Provide the (X, Y) coordinate of the cell's center where the given text is located.  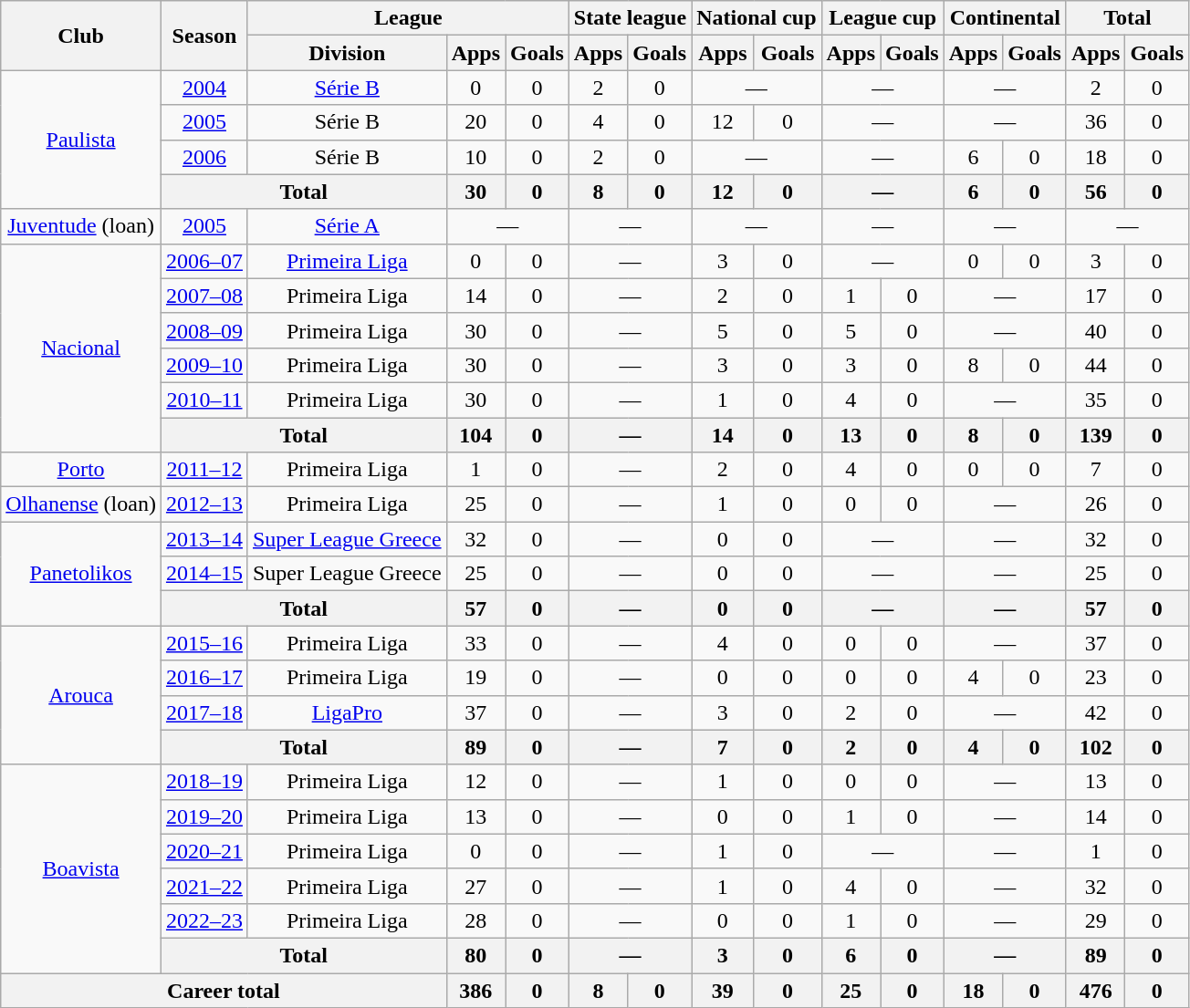
Paulista (81, 140)
26 (1095, 504)
2017–18 (204, 712)
2006–07 (204, 261)
10 (475, 157)
League cup (882, 18)
2006 (204, 157)
Club (81, 36)
Panetolikos (81, 574)
Season (204, 36)
40 (1095, 330)
Juventude (loan) (81, 226)
Arouca (81, 695)
386 (475, 990)
2004 (204, 88)
Série A (347, 226)
Porto (81, 470)
28 (475, 920)
2008–09 (204, 330)
2013–14 (204, 539)
33 (475, 643)
36 (1095, 122)
2020–21 (204, 851)
20 (475, 122)
Nacional (81, 348)
104 (475, 435)
2010–11 (204, 400)
80 (475, 955)
2021–22 (204, 886)
42 (1095, 712)
27 (475, 886)
State league (630, 18)
29 (1095, 920)
23 (1095, 678)
2019–20 (204, 816)
Olhanense (loan) (81, 504)
2015–16 (204, 643)
44 (1095, 365)
2022–23 (204, 920)
2014–15 (204, 574)
2012–13 (204, 504)
2009–10 (204, 365)
Career total (224, 990)
39 (723, 990)
2011–12 (204, 470)
Division (347, 53)
35 (1095, 400)
2007–08 (204, 296)
476 (1095, 990)
56 (1095, 192)
League (408, 18)
2016–17 (204, 678)
Continental (1005, 18)
102 (1095, 747)
17 (1095, 296)
139 (1095, 435)
Boavista (81, 868)
LigaPro (347, 712)
2018–19 (204, 782)
19 (475, 678)
National cup (757, 18)
